Return (x, y) of the center of cell containing provided text 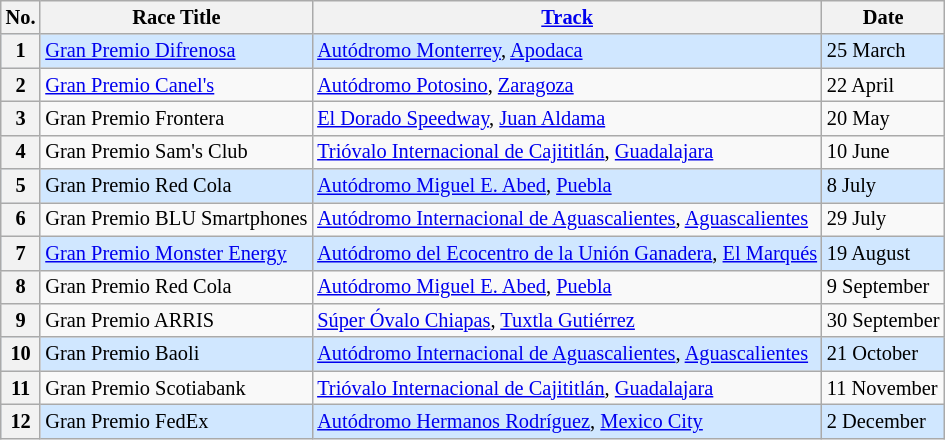
Gran Premio Monster Energy (176, 253)
Gran Premio BLU Smartphones (176, 219)
19 August (883, 253)
8 July (883, 186)
Autódromo del Ecocentro de la Unión Ganadera, El Marqués (567, 253)
Gran Premio FedEx (176, 421)
Track (567, 17)
Autódromo Hermanos Rodríguez, Mexico City (567, 421)
Gran Premio Frontera (176, 118)
Autódromo Monterrey, Apodaca (567, 51)
El Dorado Speedway, Juan Aldama (567, 118)
Gran Premio Scotiabank (176, 388)
Race Title (176, 17)
10 June (883, 152)
6 (21, 219)
Gran Premio Difrenosa (176, 51)
11 November (883, 388)
21 October (883, 354)
Súper Óvalo Chiapas, Tuxtla Gutiérrez (567, 320)
9 (21, 320)
29 July (883, 219)
30 September (883, 320)
Date (883, 17)
Gran Premio Baoli (176, 354)
5 (21, 186)
4 (21, 152)
22 April (883, 85)
No. (21, 17)
7 (21, 253)
Gran Premio ARRIS (176, 320)
9 September (883, 287)
20 May (883, 118)
10 (21, 354)
2 December (883, 421)
Gran Premio Canel's (176, 85)
25 March (883, 51)
Gran Premio Sam's Club (176, 152)
2 (21, 85)
1 (21, 51)
12 (21, 421)
Autódromo Potosino, Zaragoza (567, 85)
11 (21, 388)
8 (21, 287)
3 (21, 118)
